Identify which cell holds the provided text, then report its (X, Y) central coordinate. 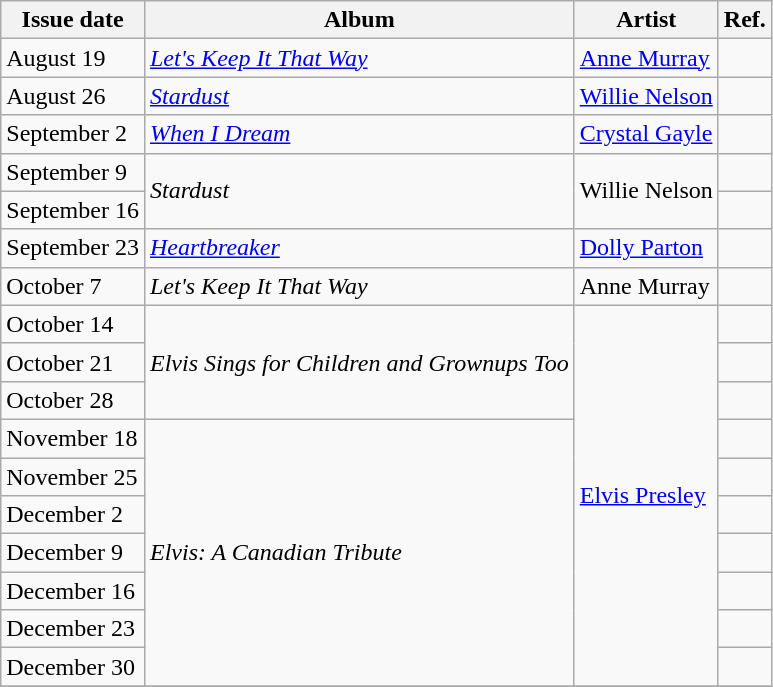
Dolly Parton (646, 248)
Artist (646, 20)
October 28 (73, 400)
December 2 (73, 515)
Elvis: A Canadian Tribute (359, 552)
October 7 (73, 286)
October 21 (73, 362)
September 16 (73, 210)
Issue date (73, 20)
Elvis Presley (646, 496)
August 26 (73, 96)
Elvis Sings for Children and Grownups Too (359, 362)
September 23 (73, 248)
December 30 (73, 667)
November 18 (73, 438)
December 16 (73, 591)
August 19 (73, 58)
October 14 (73, 324)
Ref. (744, 20)
December 9 (73, 553)
Heartbreaker (359, 248)
November 25 (73, 477)
September 9 (73, 172)
December 23 (73, 629)
When I Dream (359, 134)
Album (359, 20)
September 2 (73, 134)
Crystal Gayle (646, 134)
